For the text-containing cell, return its midpoint in (x, y) coordinate format. 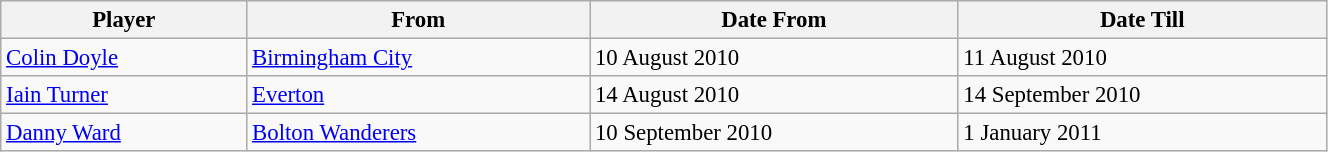
Date From (774, 20)
Iain Turner (124, 95)
14 August 2010 (774, 95)
1 January 2011 (1142, 133)
Player (124, 20)
Date Till (1142, 20)
Birmingham City (418, 58)
10 August 2010 (774, 58)
10 September 2010 (774, 133)
14 September 2010 (1142, 95)
Colin Doyle (124, 58)
11 August 2010 (1142, 58)
Danny Ward (124, 133)
Everton (418, 95)
Bolton Wanderers (418, 133)
From (418, 20)
